Return the [x, y] coordinate for the center point of the cell that contains the specified text.  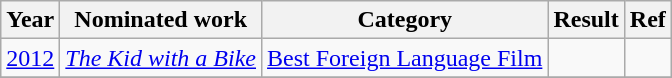
Ref [648, 20]
2012 [30, 58]
Best Foreign Language Film [405, 58]
Year [30, 20]
Category [405, 20]
Result [586, 20]
Nominated work [161, 20]
The Kid with a Bike [161, 58]
